Provide the (x, y) coordinate of the cell's center where the given text is located.  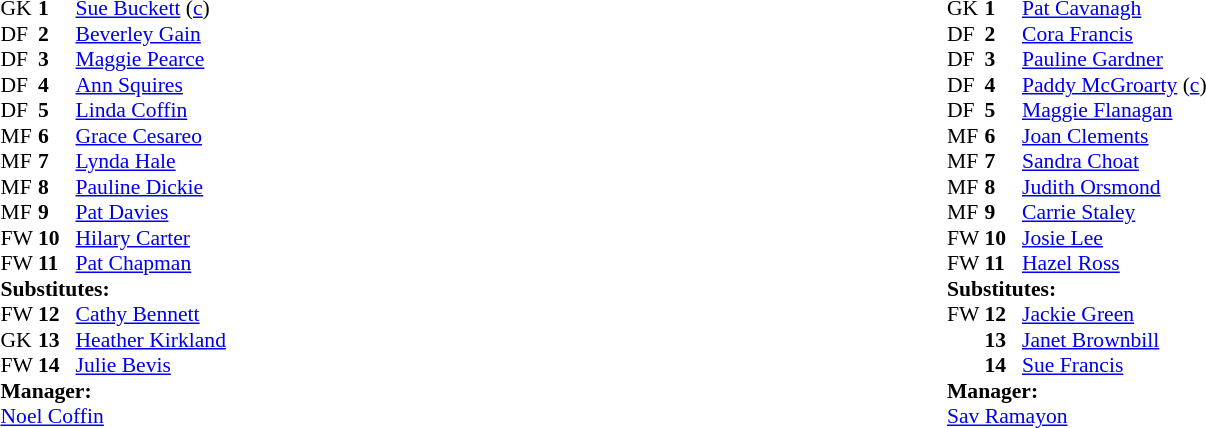
Grace Cesareo (151, 136)
GK (19, 340)
Manager: (112, 391)
Pauline Dickie (151, 187)
Ann Squires (151, 85)
Substitutes: (112, 289)
Pat Chapman (151, 263)
Beverley Gain (151, 34)
Maggie Pearce (151, 59)
Julie Bevis (151, 365)
Pat Davies (151, 213)
Heather Kirkland (151, 340)
Linda Coffin (151, 111)
Lynda Hale (151, 161)
Hilary Carter (151, 238)
Cathy Bennett (151, 315)
